From the cell containing the given text, extract its center point as [X, Y] coordinate. 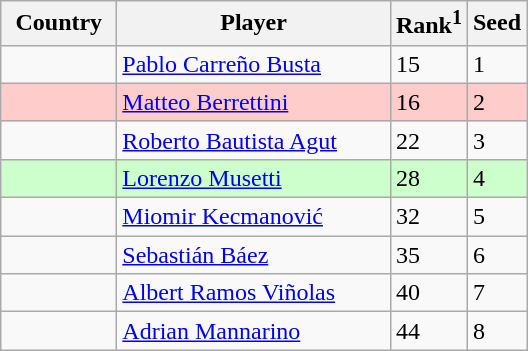
Albert Ramos Viñolas [254, 293]
22 [428, 140]
Adrian Mannarino [254, 331]
Rank1 [428, 24]
6 [496, 255]
8 [496, 331]
2 [496, 102]
Matteo Berrettini [254, 102]
40 [428, 293]
3 [496, 140]
5 [496, 217]
7 [496, 293]
Country [59, 24]
Player [254, 24]
35 [428, 255]
4 [496, 178]
15 [428, 64]
Miomir Kecmanović [254, 217]
1 [496, 64]
Lorenzo Musetti [254, 178]
Pablo Carreño Busta [254, 64]
Roberto Bautista Agut [254, 140]
32 [428, 217]
Seed [496, 24]
44 [428, 331]
16 [428, 102]
28 [428, 178]
Sebastián Báez [254, 255]
